Detect which cell encompasses the target text, then output its [X, Y] center coordinate. 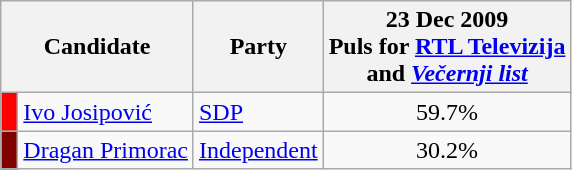
23 Dec 2009Puls for RTL Televizija and Večernji list [447, 47]
59.7% [447, 112]
30.2% [447, 150]
Candidate [98, 47]
Ivo Josipović [106, 112]
Party [258, 47]
Independent [258, 150]
SDP [258, 112]
Dragan Primorac [106, 150]
